From the cell containing the given text, extract its center point as (x, y) coordinate. 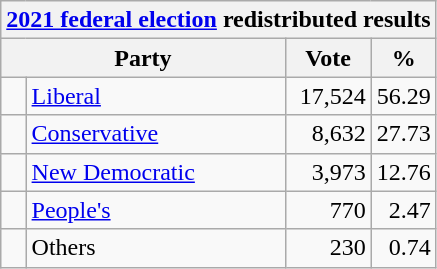
27.73 (404, 134)
8,632 (328, 134)
770 (328, 210)
People's (156, 210)
New Democratic (156, 172)
Others (156, 248)
% (404, 58)
2.47 (404, 210)
Party (143, 58)
Conservative (156, 134)
56.29 (404, 96)
3,973 (328, 172)
Vote (328, 58)
17,524 (328, 96)
230 (328, 248)
Liberal (156, 96)
2021 federal election redistributed results (218, 20)
12.76 (404, 172)
0.74 (404, 248)
